Search for the cell housing the specified text and yield its [x, y] center coordinate. 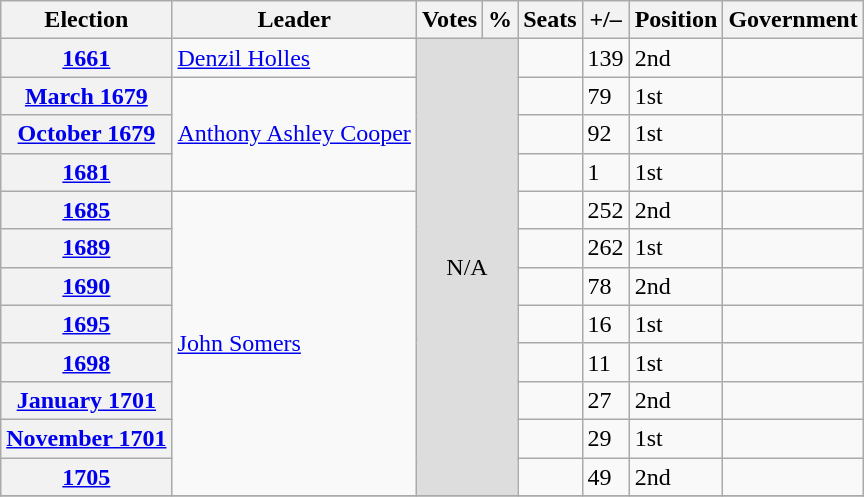
1 [606, 172]
92 [606, 134]
49 [606, 477]
January 1701 [86, 400]
March 1679 [86, 96]
16 [606, 324]
79 [606, 96]
139 [606, 58]
1690 [86, 286]
1681 [86, 172]
29 [606, 438]
1698 [86, 362]
262 [606, 248]
November 1701 [86, 438]
N/A [466, 268]
252 [606, 210]
Seats [550, 20]
1695 [86, 324]
Leader [294, 20]
1689 [86, 248]
27 [606, 400]
John Somers [294, 343]
+/– [606, 20]
1685 [86, 210]
Votes [449, 20]
11 [606, 362]
78 [606, 286]
Government [793, 20]
1661 [86, 58]
Position [676, 20]
Anthony Ashley Cooper [294, 134]
% [500, 20]
1705 [86, 477]
Election [86, 20]
Denzil Holles [294, 58]
October 1679 [86, 134]
